Return [x, y] of the center of cell containing provided text 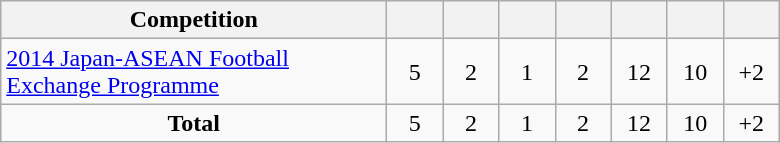
Total [194, 123]
Competition [194, 20]
2014 Japan-ASEAN Football Exchange Programme [194, 72]
